Locate the cell with the specified text and output its (x, y) center coordinate. 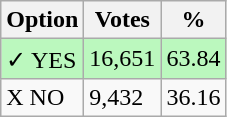
Votes (122, 20)
16,651 (122, 59)
63.84 (194, 59)
X NO (42, 97)
9,432 (122, 97)
% (194, 20)
Option (42, 20)
36.16 (194, 97)
✓ YES (42, 59)
